Pinpoint the cell where the given text exists, returning its [x, y] midpoint coordinate. 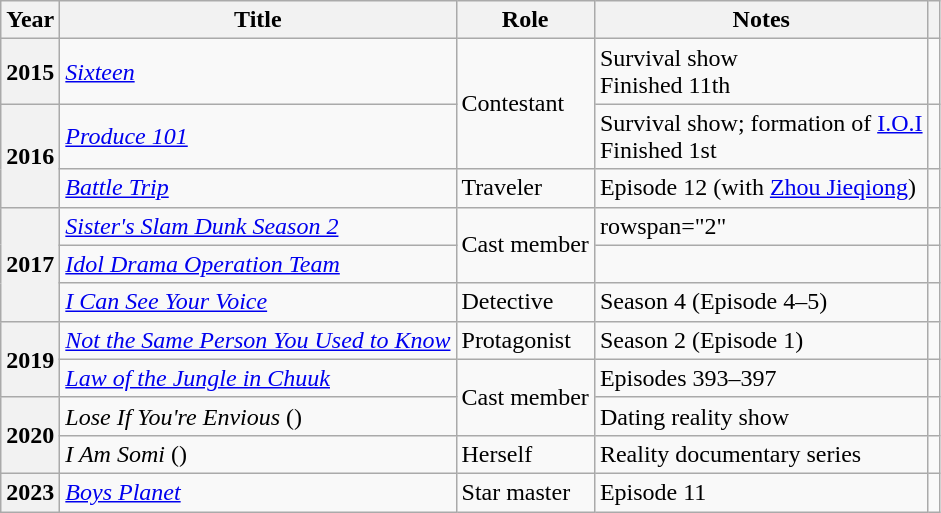
Season 2 (Episode 1) [761, 340]
Protagonist [525, 340]
Episode 11 [761, 492]
2019 [30, 359]
2023 [30, 492]
Battle Trip [258, 188]
Dating reality show [761, 416]
Reality documentary series [761, 454]
Survival show; formation of I.O.IFinished 1st [761, 136]
Survival showFinished 11th [761, 72]
Episode 12 (with Zhou Jieqiong) [761, 188]
Idol Drama Operation Team [258, 264]
Lose If You're Envious () [258, 416]
Traveler [525, 188]
Year [30, 20]
Boys Planet [258, 492]
Season 4 (Episode 4–5) [761, 302]
Sister's Slam Dunk Season 2 [258, 226]
Sixteen [258, 72]
Episodes 393–397 [761, 378]
Title [258, 20]
Notes [761, 20]
Contestant [525, 104]
2017 [30, 264]
2020 [30, 435]
2015 [30, 72]
Role [525, 20]
Star master [525, 492]
I Am Somi () [258, 454]
Herself [525, 454]
I Can See Your Voice [258, 302]
2016 [30, 156]
Not the Same Person You Used to Know [258, 340]
Law of the Jungle in Chuuk [258, 378]
Produce 101 [258, 136]
Detective [525, 302]
rowspan="2" [761, 226]
